Return (X, Y) of the center of cell containing provided text 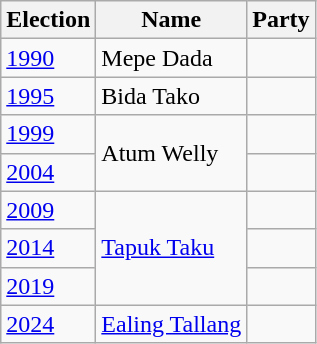
Name (172, 20)
2024 (48, 324)
2004 (48, 172)
Mepe Dada (172, 58)
2014 (48, 248)
Party (281, 20)
1999 (48, 134)
1995 (48, 96)
Election (48, 20)
Ealing Tallang (172, 324)
Bida Tako (172, 96)
1990 (48, 58)
Tapuk Taku (172, 248)
2009 (48, 210)
Atum Welly (172, 153)
2019 (48, 286)
